Provide the (X, Y) coordinate of the cell's center where the given text is located.  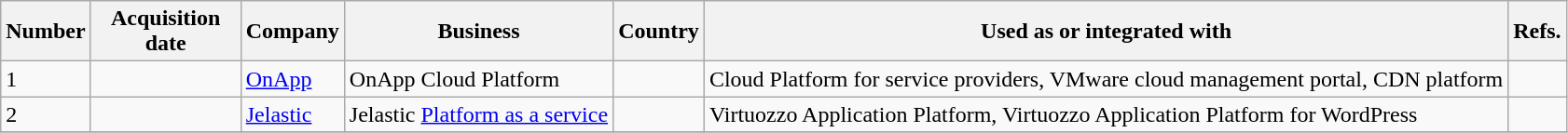
Number (46, 32)
Company (293, 32)
Acquisition date (166, 32)
2 (46, 114)
Jelastic Platform as a service (478, 114)
OnApp (293, 79)
Used as or integrated with (1106, 32)
1 (46, 79)
Jelastic (293, 114)
Cloud Platform for service providers, VMware cloud management portal, CDN platform (1106, 79)
Country (659, 32)
OnApp Cloud Platform (478, 79)
Refs. (1537, 32)
Virtuozzo Application Platform, Virtuozzo Application Platform for WordPress (1106, 114)
Business (478, 32)
